Output the [x, y] coordinate of the center of the cell containing the given text.  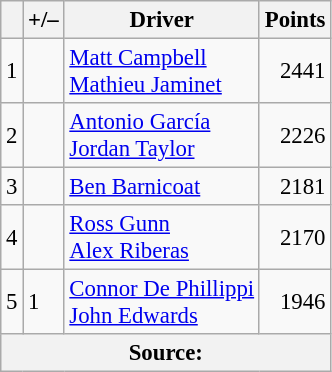
4 [12, 238]
2170 [294, 238]
+/– [44, 20]
Antonio García Jordan Taylor [162, 136]
Ben Barnicoat [162, 187]
Matt Campbell Mathieu Jaminet [162, 72]
Source: [166, 353]
2181 [294, 187]
Ross Gunn Alex Riberas [162, 238]
Points [294, 20]
1946 [294, 302]
2 [12, 136]
3 [12, 187]
Connor De Phillippi John Edwards [162, 302]
2441 [294, 72]
2226 [294, 136]
5 [12, 302]
Driver [162, 20]
